Pinpoint the cell where the given text exists, returning its (X, Y) midpoint coordinate. 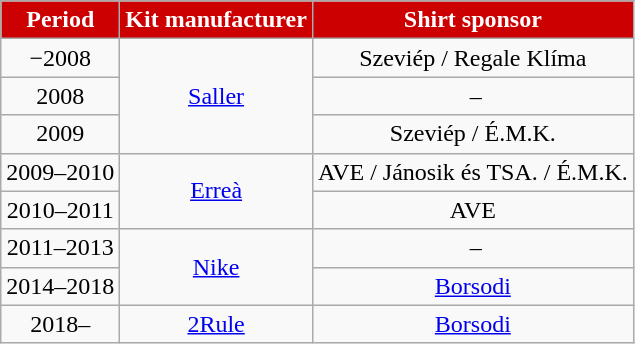
AVE (472, 210)
Szeviép / É.M.K. (472, 134)
Kit manufacturer (216, 20)
2018– (60, 324)
Shirt sponsor (472, 20)
Erreà (216, 191)
2010–2011 (60, 210)
2Rule (216, 324)
2008 (60, 96)
2014–2018 (60, 286)
−2008 (60, 58)
2009–2010 (60, 172)
Szeviép / Regale Klíma (472, 58)
Nike (216, 267)
2009 (60, 134)
AVE / Jánosik és TSA. / É.M.K. (472, 172)
Saller (216, 96)
2011–2013 (60, 248)
Period (60, 20)
